Determine the (x, y) coordinate at the center of the cell enclosing the given text.  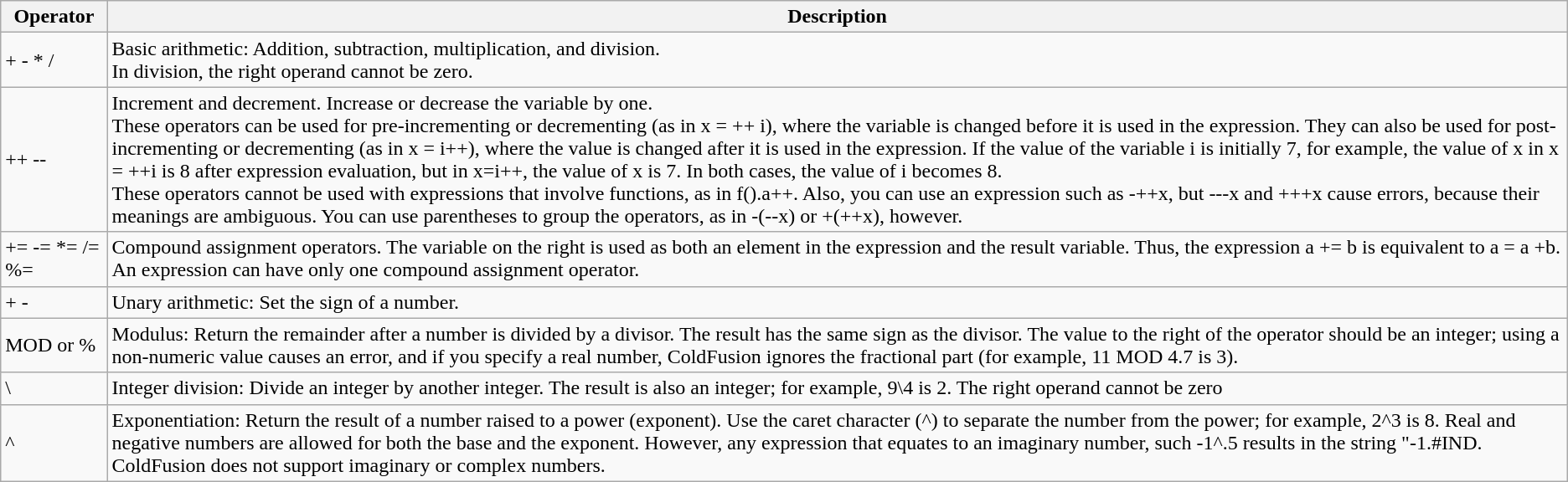
Unary arithmetic: Set the sign of a number. (838, 302)
Operator (54, 17)
^ (54, 443)
MOD or % (54, 345)
+= -= *= /= %= (54, 259)
++ -- (54, 159)
Description (838, 17)
\ (54, 388)
Integer division: Divide an integer by another integer. The result is also an integer; for example, 9\4 is 2. The right operand cannot be zero (838, 388)
+ - * / (54, 60)
+ - (54, 302)
Basic arithmetic: Addition, subtraction, multiplication, and division.In division, the right operand cannot be zero. (838, 60)
